Identify which cell holds the provided text, then report its (X, Y) central coordinate. 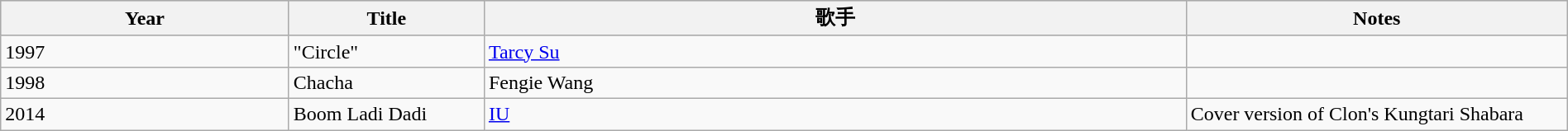
Fengie Wang (835, 82)
Title (386, 18)
"Circle" (386, 51)
IU (835, 114)
2014 (146, 114)
Cover version of Clon's Kungtari Shabara (1376, 114)
Chacha (386, 82)
歌手 (835, 18)
Notes (1376, 18)
Year (146, 18)
Tarcy Su (835, 51)
Boom Ladi Dadi (386, 114)
1998 (146, 82)
1997 (146, 51)
